Scan for the cell matching the given text and deliver its (x, y) coordinate at center. 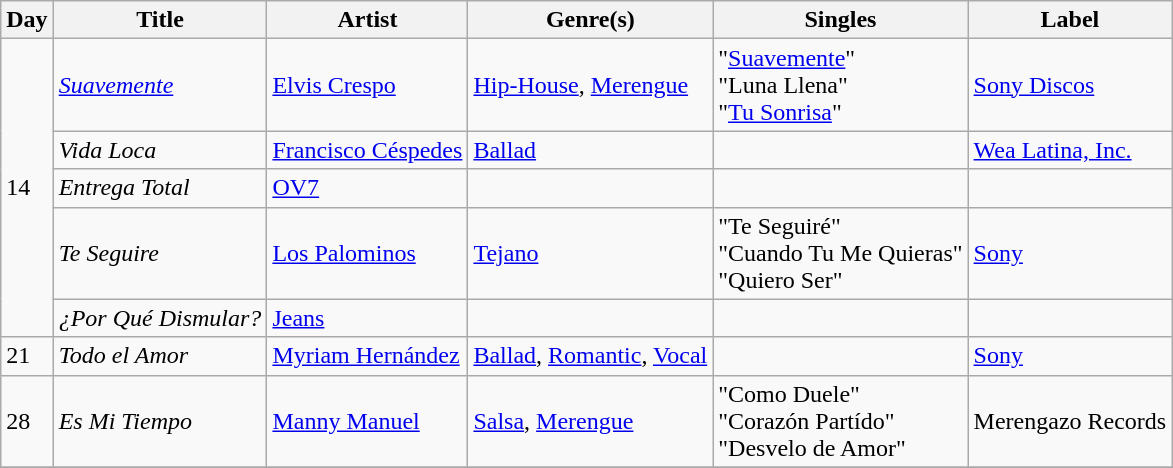
¿Por Qué Dismular? (160, 318)
Todo el Amor (160, 356)
"Suavemente""Luna Llena""Tu Sonrisa" (840, 85)
"Te Seguiré""Cuando Tu Me Quieras""Quiero Ser" (840, 253)
28 (27, 421)
21 (27, 356)
Sony Discos (1070, 85)
Merengazo Records (1070, 421)
Day (27, 20)
Ballad (590, 150)
Francisco Céspedes (368, 150)
OV7 (368, 188)
Es Mi Tiempo (160, 421)
Vida Loca (160, 150)
14 (27, 188)
Myriam Hernández (368, 356)
Te Seguire (160, 253)
Singles (840, 20)
Label (1070, 20)
Entrega Total (160, 188)
Elvis Crespo (368, 85)
Title (160, 20)
Wea Latina, Inc. (1070, 150)
Los Palominos (368, 253)
Manny Manuel (368, 421)
Salsa, Merengue (590, 421)
Tejano (590, 253)
Hip-House, Merengue (590, 85)
Ballad, Romantic, Vocal (590, 356)
"Como Duele""Corazón Partído""Desvelo de Amor" (840, 421)
Suavemente (160, 85)
Jeans (368, 318)
Artist (368, 20)
Genre(s) (590, 20)
